Find where the given text appears and provide that cell's center as [X, Y] coordinate. 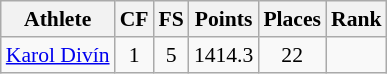
5 [172, 55]
1 [134, 55]
CF [134, 19]
FS [172, 19]
Points [224, 19]
22 [292, 55]
1414.3 [224, 55]
Rank [356, 19]
Places [292, 19]
Athlete [58, 19]
Karol Divín [58, 55]
